From the cell containing the given text, extract its center point as [x, y] coordinate. 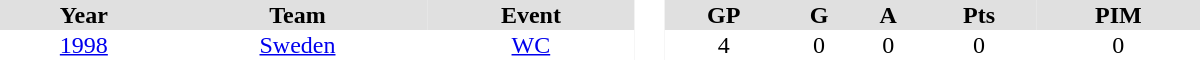
Sweden [298, 45]
G [818, 15]
PIM [1118, 15]
Pts [980, 15]
1998 [84, 45]
WC [530, 45]
A [888, 15]
GP [724, 15]
Year [84, 15]
Event [530, 15]
Team [298, 15]
4 [724, 45]
